Identify which cell holds the provided text, then report its [X, Y] central coordinate. 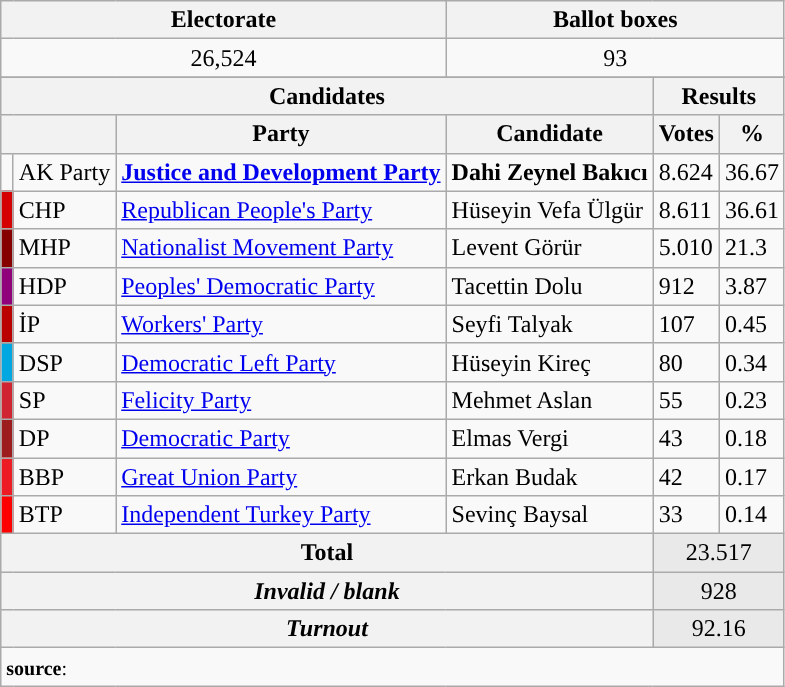
Turnout [327, 629]
93 [615, 58]
Workers' Party [281, 324]
912 [686, 286]
55 [686, 400]
36.61 [752, 210]
source: [393, 667]
Democratic Party [281, 438]
BBP [64, 477]
Republican People's Party [281, 210]
Justice and Development Party [281, 172]
Hüseyin Vefa Ülgür [550, 210]
Peoples' Democratic Party [281, 286]
42 [686, 477]
Great Union Party [281, 477]
MHP [64, 248]
Candidate [550, 134]
21.3 [752, 248]
Dahi Zeynel Bakıcı [550, 172]
928 [718, 591]
Electorate [224, 20]
% [752, 134]
Levent Görür [550, 248]
Results [718, 96]
8.624 [686, 172]
Mehmet Aslan [550, 400]
107 [686, 324]
Votes [686, 134]
AK Party [64, 172]
CHP [64, 210]
0.23 [752, 400]
HDP [64, 286]
33 [686, 515]
92.16 [718, 629]
Nationalist Movement Party [281, 248]
Democratic Left Party [281, 362]
Invalid / blank [327, 591]
36.67 [752, 172]
SP [64, 400]
Felicity Party [281, 400]
23.517 [718, 553]
0.14 [752, 515]
43 [686, 438]
80 [686, 362]
Seyfi Talyak [550, 324]
0.34 [752, 362]
Independent Turkey Party [281, 515]
0.18 [752, 438]
Total [327, 553]
DSP [64, 362]
Sevinç Baysal [550, 515]
Hüseyin Kireç [550, 362]
8.611 [686, 210]
Candidates [327, 96]
26,524 [224, 58]
Party [281, 134]
DP [64, 438]
0.45 [752, 324]
5.010 [686, 248]
BTP [64, 515]
İP [64, 324]
0.17 [752, 477]
Erkan Budak [550, 477]
Tacettin Dolu [550, 286]
Ballot boxes [615, 20]
3.87 [752, 286]
Elmas Vergi [550, 438]
